Identify which cell holds the provided text, then report its (x, y) central coordinate. 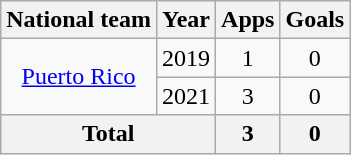
2019 (186, 58)
Total (108, 134)
Goals (315, 20)
National team (79, 20)
Year (186, 20)
2021 (186, 96)
Puerto Rico (79, 77)
1 (248, 58)
Apps (248, 20)
